Provide the [x, y] coordinate of the cell's center where the given text is located.  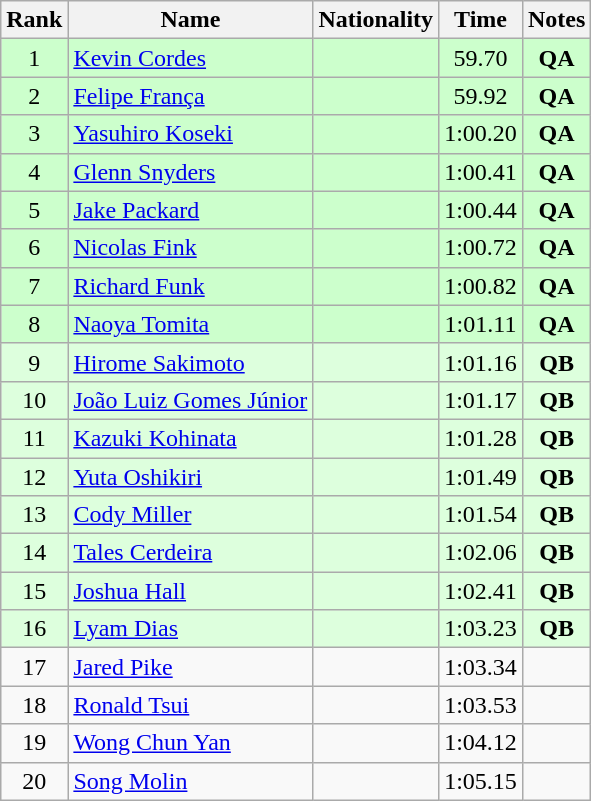
1 [34, 58]
11 [34, 438]
1:02.41 [481, 591]
1:00.20 [481, 134]
Felipe França [190, 96]
Hirome Sakimoto [190, 362]
8 [34, 324]
15 [34, 591]
20 [34, 781]
Richard Funk [190, 286]
1:03.34 [481, 667]
1:03.23 [481, 629]
Ronald Tsui [190, 705]
14 [34, 553]
Kazuki Kohinata [190, 438]
1:00.82 [481, 286]
Name [190, 20]
12 [34, 477]
59.70 [481, 58]
Nationality [376, 20]
1:03.53 [481, 705]
Nicolas Fink [190, 248]
19 [34, 743]
Wong Chun Yan [190, 743]
7 [34, 286]
Jake Packard [190, 210]
João Luiz Gomes Júnior [190, 400]
1:00.41 [481, 172]
Rank [34, 20]
Cody Miller [190, 515]
1:04.12 [481, 743]
13 [34, 515]
18 [34, 705]
16 [34, 629]
9 [34, 362]
1:02.06 [481, 553]
1:01.49 [481, 477]
Glenn Snyders [190, 172]
Tales Cerdeira [190, 553]
Yuta Oshikiri [190, 477]
Jared Pike [190, 667]
3 [34, 134]
1:05.15 [481, 781]
Lyam Dias [190, 629]
Notes [556, 20]
17 [34, 667]
Time [481, 20]
10 [34, 400]
2 [34, 96]
Kevin Cordes [190, 58]
Yasuhiro Koseki [190, 134]
1:01.11 [481, 324]
5 [34, 210]
6 [34, 248]
4 [34, 172]
1:01.17 [481, 400]
Song Molin [190, 781]
Naoya Tomita [190, 324]
Joshua Hall [190, 591]
1:01.28 [481, 438]
1:00.44 [481, 210]
1:01.54 [481, 515]
1:01.16 [481, 362]
59.92 [481, 96]
1:00.72 [481, 248]
